Find where the given text appears and provide that cell's center as [x, y] coordinate. 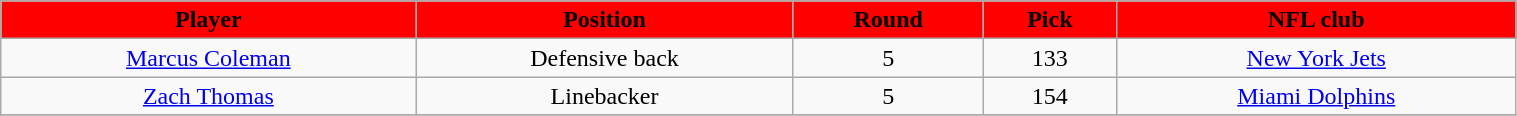
Player [208, 20]
New York Jets [1316, 58]
Position [604, 20]
Marcus Coleman [208, 58]
Zach Thomas [208, 96]
NFL club [1316, 20]
154 [1050, 96]
Round [888, 20]
Defensive back [604, 58]
133 [1050, 58]
Linebacker [604, 96]
Miami Dolphins [1316, 96]
Pick [1050, 20]
